Pinpoint the cell where the given text exists, returning its (X, Y) midpoint coordinate. 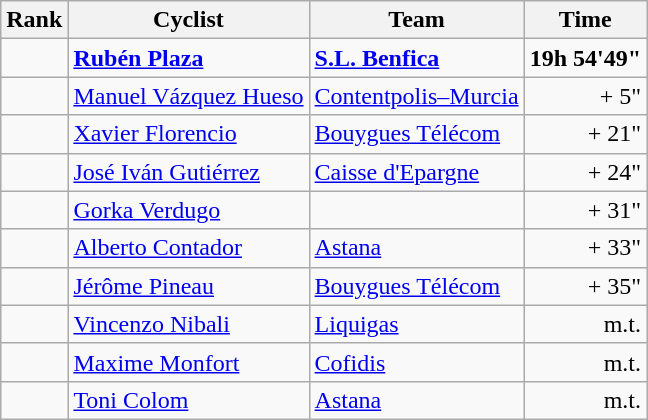
Gorka Verdugo (188, 210)
Toni Colom (188, 400)
+ 35" (585, 286)
José Iván Gutiérrez (188, 172)
Cofidis (416, 362)
Jérôme Pineau (188, 286)
Xavier Florencio (188, 134)
Rank (34, 20)
+ 21" (585, 134)
Time (585, 20)
Cyclist (188, 20)
+ 5" (585, 96)
19h 54'49" (585, 58)
Rubén Plaza (188, 58)
Liquigas (416, 324)
Manuel Vázquez Hueso (188, 96)
+ 33" (585, 248)
Alberto Contador (188, 248)
+ 24" (585, 172)
Team (416, 20)
Maxime Monfort (188, 362)
+ 31" (585, 210)
Caisse d'Epargne (416, 172)
Contentpolis–Murcia (416, 96)
S.L. Benfica (416, 58)
Vincenzo Nibali (188, 324)
